Locate the cell with the specified text and output its (X, Y) center coordinate. 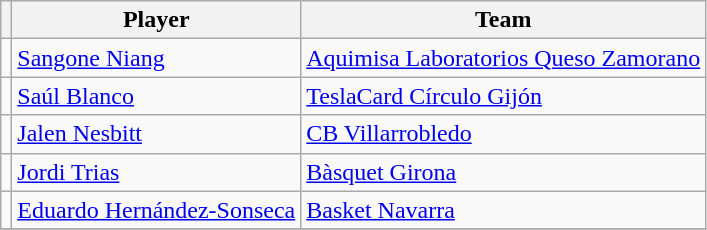
Sangone Niang (156, 58)
Bàsquet Girona (504, 172)
Eduardo Hernández-Sonseca (156, 210)
Team (504, 20)
Jalen Nesbitt (156, 134)
Saúl Blanco (156, 96)
Jordi Trias (156, 172)
TeslaCard Círculo Gijón (504, 96)
Player (156, 20)
CB Villarrobledo (504, 134)
Aquimisa Laboratorios Queso Zamorano (504, 58)
Basket Navarra (504, 210)
